Scan for the cell matching the given text and deliver its [x, y] coordinate at center. 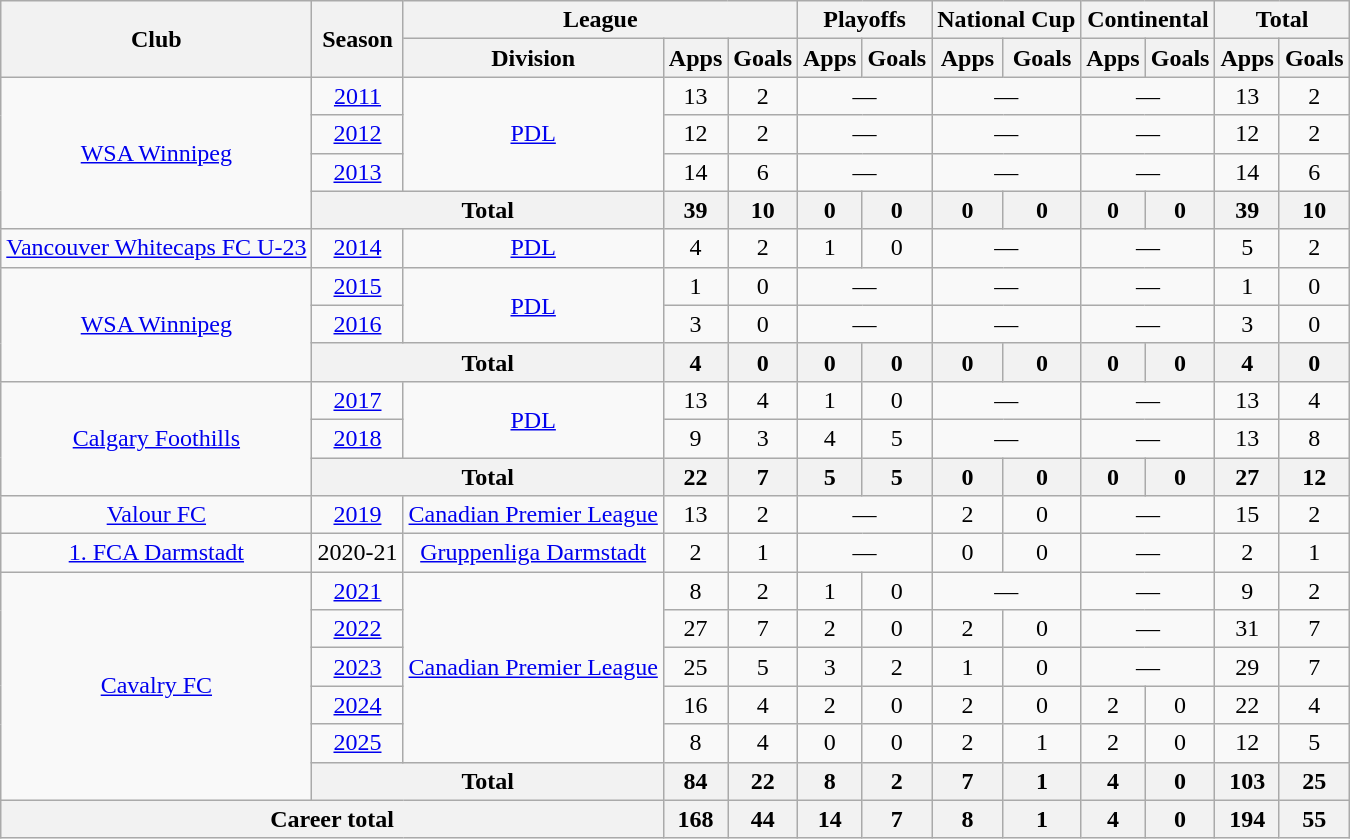
Continental [1148, 20]
2022 [358, 629]
84 [695, 781]
2017 [358, 400]
2020-21 [358, 553]
2018 [358, 438]
2023 [358, 667]
16 [695, 705]
1. FCA Darmstadt [156, 553]
Club [156, 39]
15 [1247, 515]
194 [1247, 819]
Playoffs [865, 20]
2014 [358, 248]
31 [1247, 629]
Vancouver Whitecaps FC U-23 [156, 248]
Season [358, 39]
Cavalry FC [156, 686]
Calgary Foothills [156, 438]
2012 [358, 134]
55 [1314, 819]
League [600, 20]
2021 [358, 591]
2016 [358, 324]
2013 [358, 172]
44 [763, 819]
2024 [358, 705]
Valour FC [156, 515]
2011 [358, 96]
103 [1247, 781]
29 [1247, 667]
168 [695, 819]
Gruppenliga Darmstadt [533, 553]
Career total [332, 819]
2015 [358, 286]
National Cup [1006, 20]
2025 [358, 743]
Division [533, 58]
2019 [358, 515]
